Determine the [X, Y] coordinate at the center of the cell enclosing the given text.  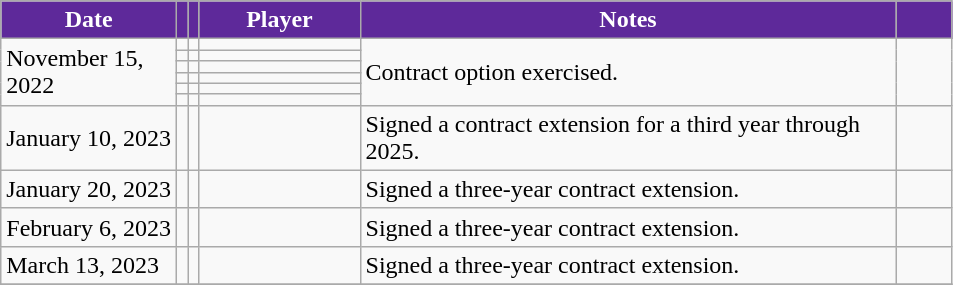
Signed a contract extension for a third year through 2025. [628, 138]
November 15, 2022 [89, 72]
Notes [628, 20]
Date [89, 20]
February 6, 2023 [89, 227]
March 13, 2023 [89, 265]
January 20, 2023 [89, 189]
Contract option exercised. [628, 72]
Player [280, 20]
January 10, 2023 [89, 138]
